Capture the cell that displays the provided text and extract its [x, y] central coordinate. 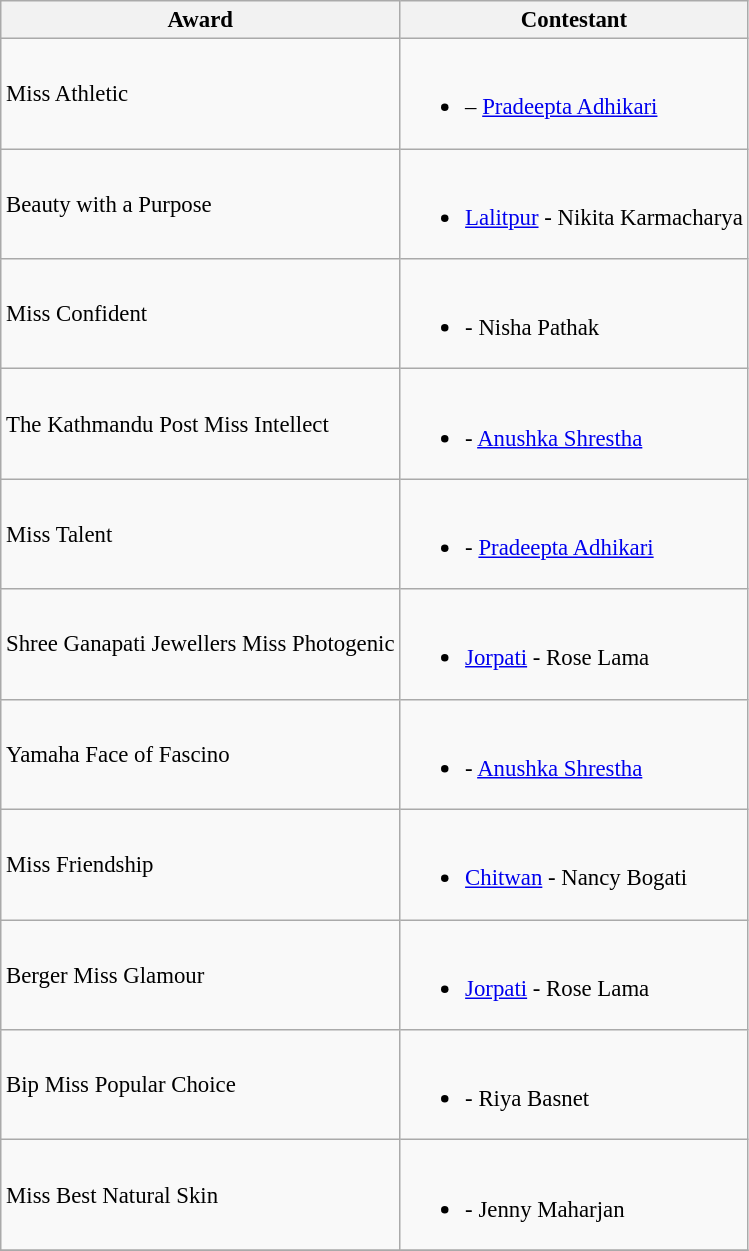
Miss Confident [200, 314]
Contestant [574, 20]
Beauty with a Purpose [200, 204]
– Pradeepta Adhikari [574, 94]
Bip Miss Popular Choice [200, 1085]
- Pradeepta Adhikari [574, 534]
Award [200, 20]
Miss Friendship [200, 865]
Miss Best Natural Skin [200, 1195]
Shree Ganapati Jewellers Miss Photogenic [200, 644]
- Riya Basnet [574, 1085]
The Kathmandu Post Miss Intellect [200, 424]
Chitwan - Nancy Bogati [574, 865]
Berger Miss Glamour [200, 975]
Miss Talent [200, 534]
- Jenny Maharjan [574, 1195]
- Nisha Pathak [574, 314]
Lalitpur - Nikita Karmacharya [574, 204]
Miss Athletic [200, 94]
Yamaha Face of Fascino [200, 754]
